Output the [X, Y] coordinate of the center of the cell containing the given text.  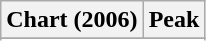
Chart (2006) [72, 20]
Peak [174, 20]
